Extract the [x, y] coordinate from the center of the cell holding the provided text.  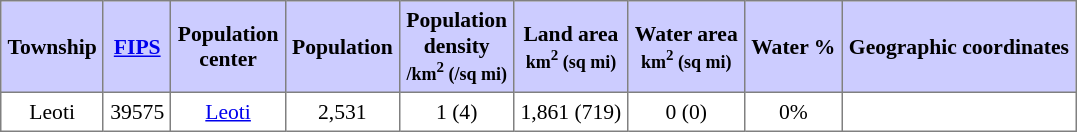
Land areakm2 (sq mi) [571, 47]
Populationdensity/km2 (/sq mi) [457, 47]
Geographic coordinates [959, 47]
Water areakm2 (sq mi) [686, 47]
Population [342, 47]
FIPS [136, 47]
1 (4) [457, 112]
39575 [136, 112]
2,531 [342, 112]
Township [52, 47]
Water % [793, 47]
1,861 (719) [571, 112]
0% [793, 112]
0 (0) [686, 112]
Populationcenter [228, 47]
